Determine the [X, Y] coordinate at the center of the cell enclosing the given text.  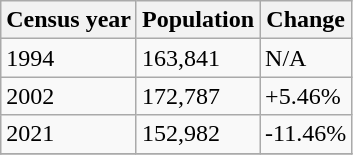
163,841 [198, 58]
2021 [69, 134]
-11.46% [306, 134]
N/A [306, 58]
1994 [69, 58]
152,982 [198, 134]
172,787 [198, 96]
+5.46% [306, 96]
2002 [69, 96]
Census year [69, 20]
Population [198, 20]
Change [306, 20]
